Output the [X, Y] coordinate of the center of the cell containing the given text.  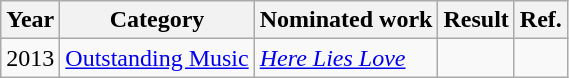
Here Lies Love [346, 58]
Nominated work [346, 20]
Outstanding Music [157, 58]
Result [476, 20]
Category [157, 20]
Year [30, 20]
2013 [30, 58]
Ref. [540, 20]
